Scan for the cell matching the given text and deliver its (x, y) coordinate at center. 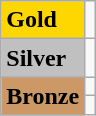
Silver (43, 58)
Gold (43, 20)
Bronze (43, 96)
